Return (x, y) of the center of cell containing provided text 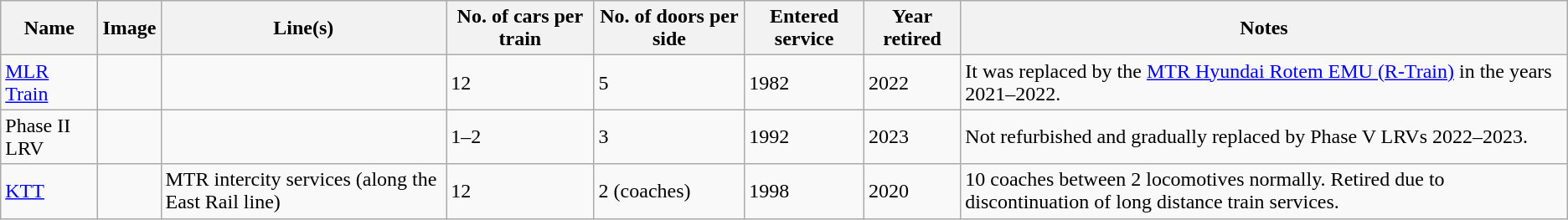
Year retired (911, 28)
MTR intercity services (along the East Rail line) (303, 191)
1992 (804, 137)
10 coaches between 2 locomotives normally. Retired due to discontinuation of long distance train services. (1264, 191)
Phase II LRV (49, 137)
Entered service (804, 28)
No. of cars per train (520, 28)
MLR Train (49, 82)
2023 (911, 137)
3 (669, 137)
1–2 (520, 137)
2022 (911, 82)
2020 (911, 191)
1998 (804, 191)
Line(s) (303, 28)
5 (669, 82)
2 (coaches) (669, 191)
It was replaced by the MTR Hyundai Rotem EMU (R-Train) in the years 2021–2022. (1264, 82)
1982 (804, 82)
No. of doors per side (669, 28)
Image (129, 28)
KTT (49, 191)
Notes (1264, 28)
Name (49, 28)
Not refurbished and gradually replaced by Phase V LRVs 2022–2023. (1264, 137)
